Extract the (X, Y) coordinate from the center of the cell holding the provided text.  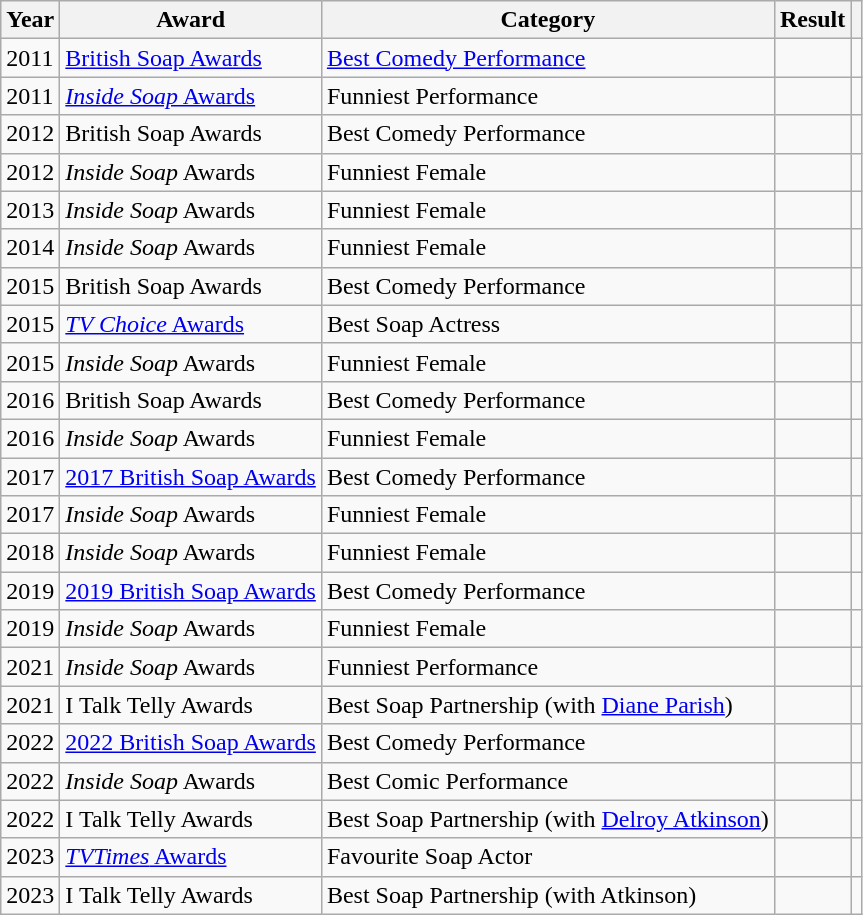
Year (30, 20)
Result (812, 20)
Best Comic Performance (548, 781)
2022 British Soap Awards (191, 743)
2014 (30, 248)
2017 British Soap Awards (191, 477)
Best Soap Actress (548, 324)
Best Soap Partnership (with Delroy Atkinson) (548, 819)
Award (191, 20)
2013 (30, 210)
Best Soap Partnership (with Diane Parish) (548, 705)
2018 (30, 553)
Category (548, 20)
2019 British Soap Awards (191, 591)
TV Choice Awards (191, 324)
Best Soap Partnership (with Atkinson) (548, 895)
TVTimes Awards (191, 857)
Favourite Soap Actor (548, 857)
